Capture the cell that displays the provided text and extract its [X, Y] central coordinate. 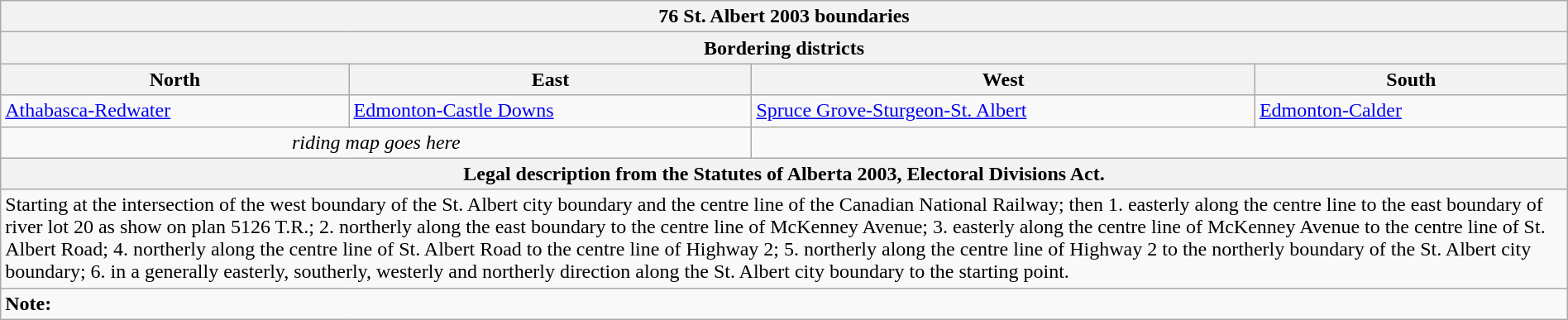
Legal description from the Statutes of Alberta 2003, Electoral Divisions Act. [784, 174]
East [551, 79]
Athabasca-Redwater [175, 111]
West [1003, 79]
Bordering districts [784, 48]
South [1411, 79]
Note: [784, 303]
Spruce Grove-Sturgeon-St. Albert [1003, 111]
Edmonton-Calder [1411, 111]
76 St. Albert 2003 boundaries [784, 17]
Edmonton-Castle Downs [551, 111]
North [175, 79]
riding map goes here [376, 142]
